Detect which cell encompasses the target text, then output its [X, Y] center coordinate. 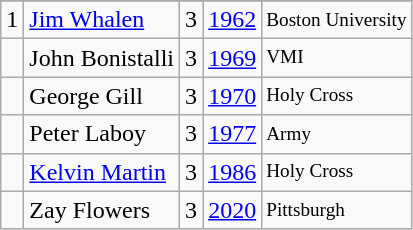
1970 [232, 96]
Zay Flowers [102, 210]
1962 [232, 20]
1 [12, 20]
1986 [232, 172]
Pittsburgh [336, 210]
1969 [232, 58]
Jim Whalen [102, 20]
1977 [232, 134]
George Gill [102, 96]
Boston University [336, 20]
Peter Laboy [102, 134]
Kelvin Martin [102, 172]
VMI [336, 58]
John Bonistalli [102, 58]
Army [336, 134]
2020 [232, 210]
